Return [x, y] of the center of cell containing provided text 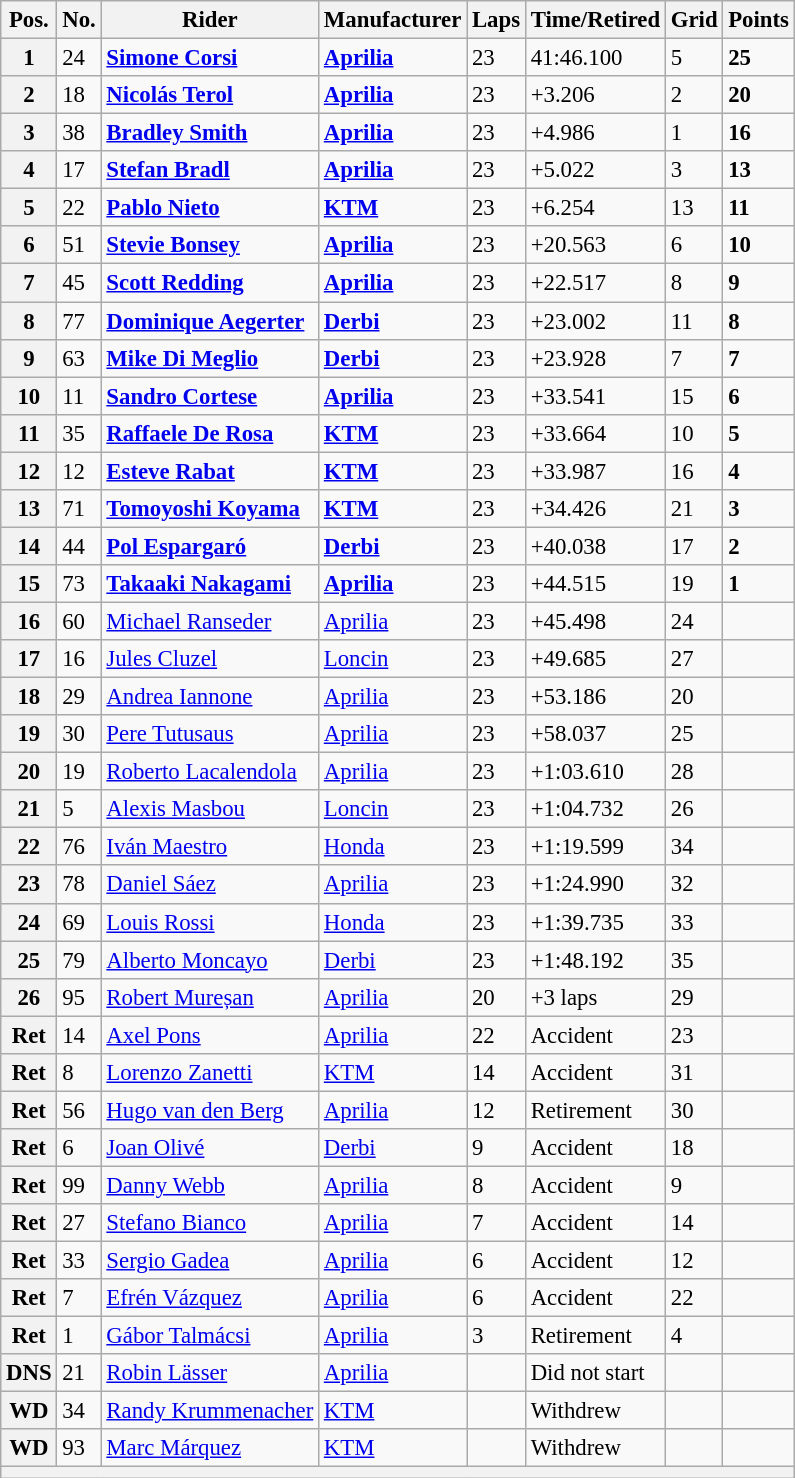
Robin Lässer [210, 1373]
Pos. [29, 20]
Grid [694, 20]
Stefan Bradl [210, 170]
+23.928 [595, 358]
+33.987 [595, 471]
Time/Retired [595, 20]
+22.517 [595, 283]
Nicolás Terol [210, 95]
+4.986 [595, 133]
+1:48.192 [595, 960]
99 [79, 1185]
38 [79, 133]
Randy Krummenacher [210, 1411]
Jules Cluzel [210, 659]
71 [79, 509]
+5.022 [595, 170]
+53.186 [595, 697]
56 [79, 1110]
+20.563 [595, 245]
73 [79, 584]
31 [694, 1073]
44 [79, 546]
+1:03.610 [595, 772]
Joan Olivé [210, 1148]
+45.498 [595, 621]
Raffaele De Rosa [210, 433]
Daniel Sáez [210, 885]
Lorenzo Zanetti [210, 1073]
+23.002 [595, 321]
63 [79, 358]
Rider [210, 20]
+1:19.599 [595, 847]
Sergio Gadea [210, 1261]
Dominique Aegerter [210, 321]
Sandro Cortese [210, 396]
Points [758, 20]
Roberto Lacalendola [210, 772]
Gábor Talmácsi [210, 1336]
+34.426 [595, 509]
Scott Redding [210, 283]
28 [694, 772]
+49.685 [595, 659]
Simone Corsi [210, 58]
32 [694, 885]
Takaaki Nakagami [210, 584]
79 [79, 960]
Marc Márquez [210, 1449]
+40.038 [595, 546]
Pol Espargaró [210, 546]
Danny Webb [210, 1185]
69 [79, 922]
Efrén Vázquez [210, 1298]
+3.206 [595, 95]
+33.664 [595, 433]
Stefano Bianco [210, 1223]
Mike Di Meglio [210, 358]
Hugo van den Berg [210, 1110]
Stevie Bonsey [210, 245]
Robert Mureșan [210, 997]
Louis Rossi [210, 922]
76 [79, 847]
+1:39.735 [595, 922]
+58.037 [595, 734]
+1:04.732 [595, 809]
+6.254 [595, 208]
+3 laps [595, 997]
Esteve Rabat [210, 471]
93 [79, 1449]
Did not start [595, 1373]
Laps [496, 20]
95 [79, 997]
51 [79, 245]
Alexis Masbou [210, 809]
Axel Pons [210, 1035]
60 [79, 621]
Alberto Moncayo [210, 960]
Manufacturer [393, 20]
No. [79, 20]
+33.541 [595, 396]
41:46.100 [595, 58]
Bradley Smith [210, 133]
Pere Tutusaus [210, 734]
Tomoyoshi Koyama [210, 509]
DNS [29, 1373]
+44.515 [595, 584]
Iván Maestro [210, 847]
Michael Ranseder [210, 621]
78 [79, 885]
Pablo Nieto [210, 208]
Andrea Iannone [210, 697]
77 [79, 321]
+1:24.990 [595, 885]
45 [79, 283]
